Detect which cell encompasses the target text, then output its [x, y] center coordinate. 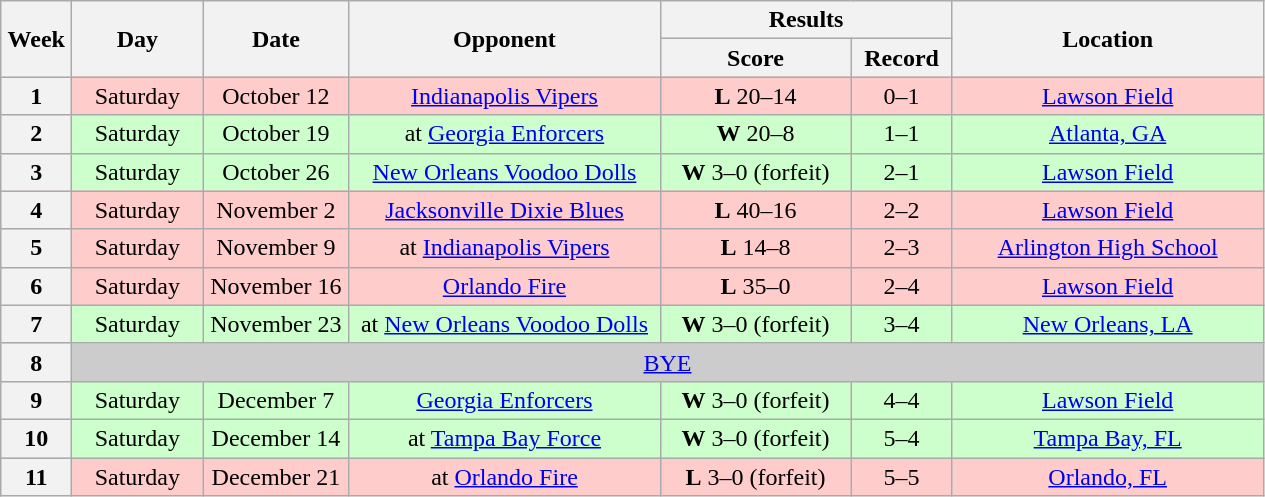
L 3–0 (forfeit) [756, 477]
October 19 [276, 134]
Orlando, FL [1108, 477]
2–4 [902, 286]
at Indianapolis Vipers [504, 248]
2–2 [902, 210]
Georgia Enforcers [504, 400]
November 16 [276, 286]
October 26 [276, 172]
1–1 [902, 134]
Score [756, 58]
December 21 [276, 477]
October 12 [276, 96]
5–4 [902, 438]
Date [276, 39]
2–3 [902, 248]
W 20–8 [756, 134]
New Orleans, LA [1108, 324]
at Tampa Bay Force [504, 438]
L 20–14 [756, 96]
0–1 [902, 96]
November 23 [276, 324]
4 [36, 210]
Record [902, 58]
Indianapolis Vipers [504, 96]
BYE [668, 362]
at New Orleans Voodoo Dolls [504, 324]
December 14 [276, 438]
3 [36, 172]
Arlington High School [1108, 248]
6 [36, 286]
Tampa Bay, FL [1108, 438]
Location [1108, 39]
New Orleans Voodoo Dolls [504, 172]
at Georgia Enforcers [504, 134]
November 9 [276, 248]
10 [36, 438]
Results [806, 20]
4–4 [902, 400]
L 40–16 [756, 210]
2–1 [902, 172]
5–5 [902, 477]
3–4 [902, 324]
November 2 [276, 210]
7 [36, 324]
1 [36, 96]
Week [36, 39]
L 35–0 [756, 286]
2 [36, 134]
8 [36, 362]
5 [36, 248]
11 [36, 477]
Atlanta, GA [1108, 134]
December 7 [276, 400]
Day [138, 39]
Orlando Fire [504, 286]
at Orlando Fire [504, 477]
Opponent [504, 39]
L 14–8 [756, 248]
Jacksonville Dixie Blues [504, 210]
9 [36, 400]
